Provide the (X, Y) coordinate of the cell's center where the given text is located.  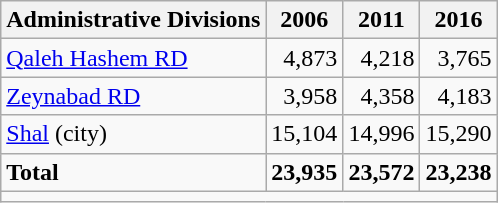
14,996 (382, 134)
15,290 (458, 134)
23,238 (458, 172)
3,765 (458, 58)
2006 (304, 20)
4,358 (382, 96)
4,218 (382, 58)
Total (134, 172)
Qaleh Hashem RD (134, 58)
15,104 (304, 134)
2016 (458, 20)
23,572 (382, 172)
Zeynabad RD (134, 96)
Shal (city) (134, 134)
4,183 (458, 96)
23,935 (304, 172)
2011 (382, 20)
3,958 (304, 96)
Administrative Divisions (134, 20)
4,873 (304, 58)
